Output the (X, Y) coordinate of the center of the cell containing the given text.  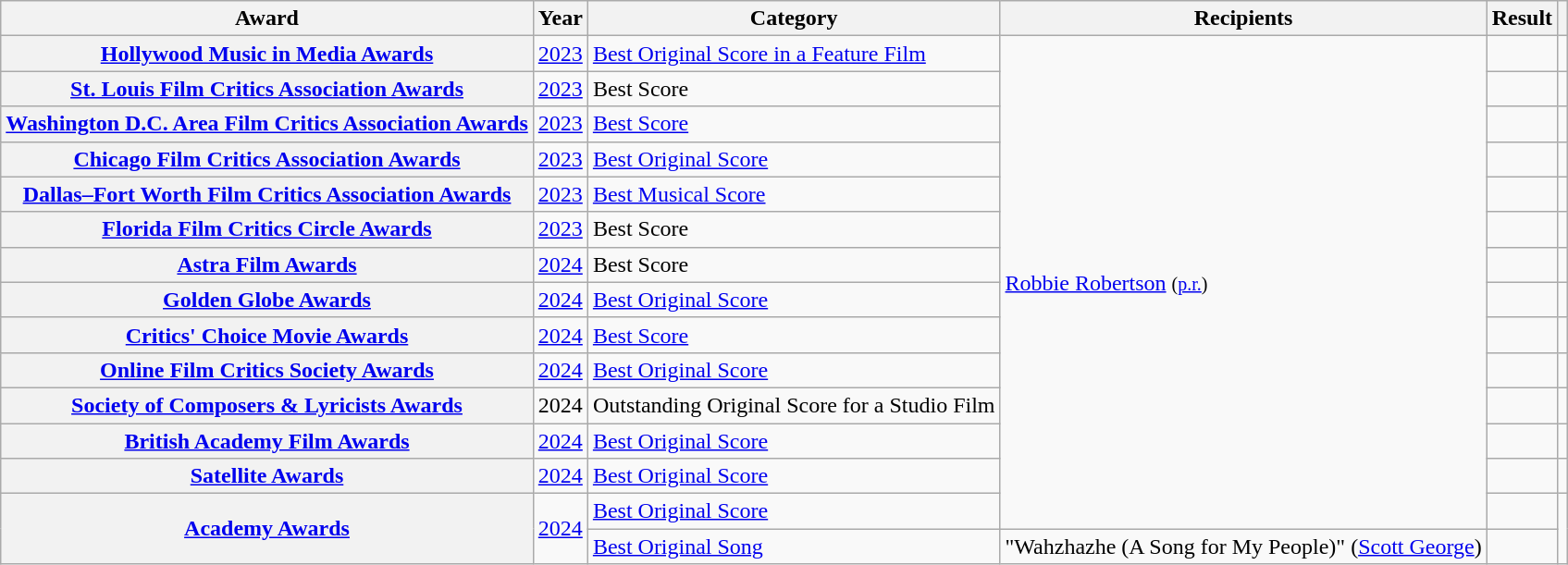
Best Original Score in a Feature Film (794, 54)
Critics' Choice Movie Awards (267, 335)
Best Original Song (794, 547)
Florida Film Critics Circle Awards (267, 229)
Hollywood Music in Media Awards (267, 54)
Result (1522, 18)
Recipients (1243, 18)
Award (267, 18)
Best Musical Score (794, 194)
St. Louis Film Critics Association Awards (267, 89)
Astra Film Awards (267, 264)
Outstanding Original Score for a Studio Film (794, 405)
British Academy Film Awards (267, 441)
Society of Composers & Lyricists Awards (267, 405)
"Wahzhazhe (A Song for My People)" (Scott George) (1243, 547)
Online Film Critics Society Awards (267, 370)
Academy Awards (267, 529)
Chicago Film Critics Association Awards (267, 159)
Year (561, 18)
Category (794, 18)
Robbie Robertson (p.r.) (1243, 283)
Dallas–Fort Worth Film Critics Association Awards (267, 194)
Satellite Awards (267, 476)
Golden Globe Awards (267, 300)
Washington D.C. Area Film Critics Association Awards (267, 124)
